From the cell containing the given text, extract its center point as (X, Y) coordinate. 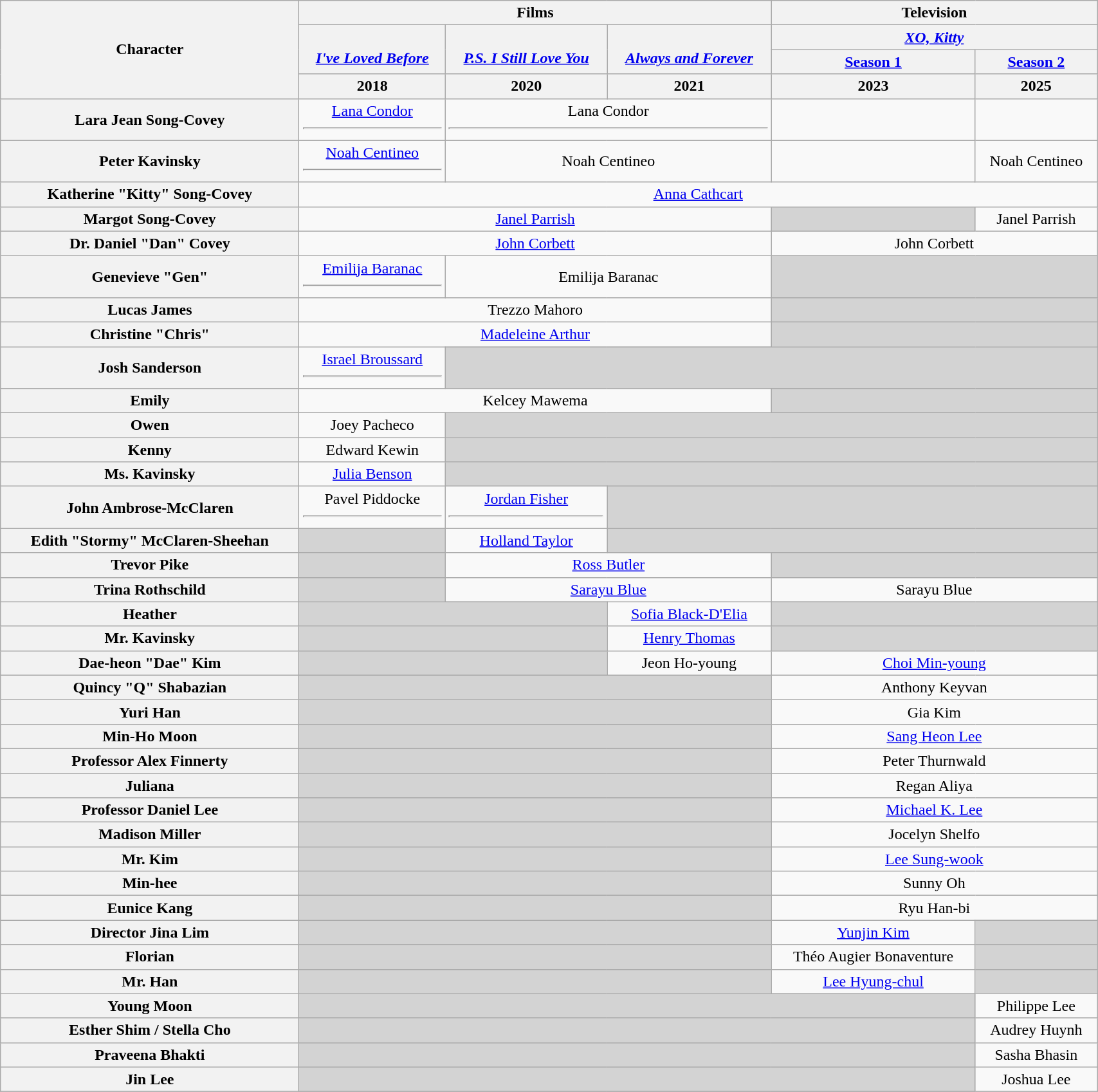
Juliana (150, 786)
Mr. Kim (150, 859)
Dr. Daniel "Dan" Covey (150, 243)
2020 (526, 86)
Jeon Ho-young (690, 663)
Margot Song-Covey (150, 219)
Owen (150, 425)
Josh Sanderson (150, 367)
Mr. Kavinsky (150, 638)
Pavel Piddocke (372, 507)
John Ambrose-McClaren (150, 507)
Florian (150, 957)
Regan Aliya (934, 786)
Yunjin Kim (874, 932)
Julia Benson (372, 474)
Director Jina Lim (150, 932)
Christine "Chris" (150, 334)
Lucas James (150, 310)
Théo Augier Bonaventure (874, 957)
Season 2 (1036, 62)
Lara Jean Song-Covey (150, 120)
Peter Kavinsky (150, 161)
2018 (372, 86)
Professor Alex Finnerty (150, 761)
Israel Broussard (372, 367)
Anthony Keyvan (934, 687)
Ms. Kavinsky (150, 474)
Peter Thurnwald (934, 761)
Min-hee (150, 884)
Esther Shim / Stella Cho (150, 1030)
Ryu Han-bi (934, 908)
Holland Taylor (526, 541)
Mr. Han (150, 981)
Emily (150, 401)
Lee Sung-wook (934, 859)
Philippe Lee (1036, 1006)
Eunice Kang (150, 908)
Season 1 (874, 62)
Sasha Bhasin (1036, 1055)
Joey Pacheco (372, 425)
Quincy "Q" Shabazian (150, 687)
Praveena Bhakti (150, 1055)
I've Loved Before (372, 50)
Joshua Lee (1036, 1079)
Sofia Black-D'Elia (690, 614)
2025 (1036, 86)
Audrey Huynh (1036, 1030)
Character (150, 50)
P.S. I Still Love You (526, 50)
Genevieve "Gen" (150, 277)
Kelcey Mawema (535, 401)
Trezzo Mahoro (535, 310)
Heather (150, 614)
Yuri Han (150, 712)
2021 (690, 86)
Edward Kewin (372, 450)
Television (934, 13)
Min-Ho Moon (150, 736)
Sang Heon Lee (934, 736)
Jin Lee (150, 1079)
XO, Kitty (934, 37)
Jocelyn Shelfo (934, 835)
Madeleine Arthur (535, 334)
Anna Cathcart (699, 194)
Michael K. Lee (934, 810)
Professor Daniel Lee (150, 810)
Films (535, 13)
Gia Kim (934, 712)
Ross Butler (608, 565)
Katherine "Kitty" Song-Covey (150, 194)
Trevor Pike (150, 565)
Always and Forever (690, 50)
Young Moon (150, 1006)
Madison Miller (150, 835)
Edith "Stormy" McClaren-Sheehan (150, 541)
Kenny (150, 450)
Dae-heon "Dae" Kim (150, 663)
Choi Min-young (934, 663)
2023 (874, 86)
Trina Rothschild (150, 589)
Jordan Fisher (526, 507)
Sunny Oh (934, 884)
Lee Hyung-chul (874, 981)
Henry Thomas (690, 638)
